Scan for the cell matching the given text and deliver its (x, y) coordinate at center. 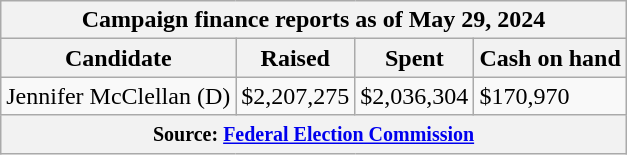
Spent (414, 58)
$2,207,275 (296, 96)
Campaign finance reports as of May 29, 2024 (314, 20)
$170,970 (550, 96)
Jennifer McClellan (D) (118, 96)
Source: Federal Election Commission (314, 134)
$2,036,304 (414, 96)
Cash on hand (550, 58)
Raised (296, 58)
Candidate (118, 58)
